Determine the (x, y) coordinate at the center of the cell enclosing the given text.  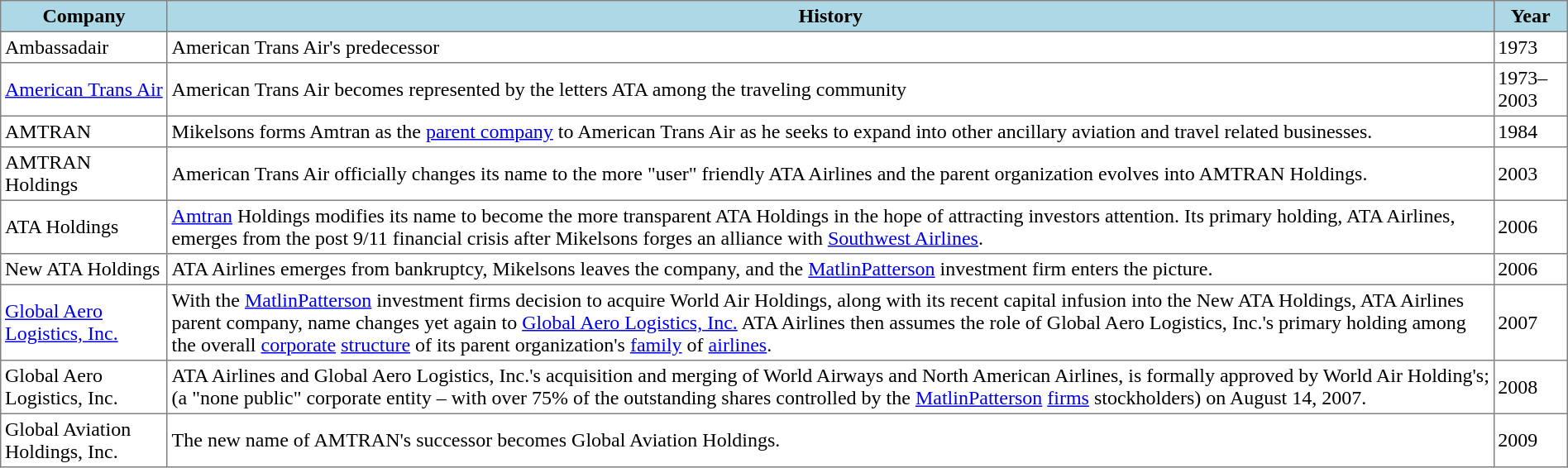
2007 (1530, 322)
Year (1530, 17)
ATA Holdings (84, 227)
ATA Airlines emerges from bankruptcy, Mikelsons leaves the company, and the MatlinPatterson investment firm enters the picture. (830, 270)
American Trans Air's predecessor (830, 47)
The new name of AMTRAN's successor becomes Global Aviation Holdings. (830, 440)
Global Aviation Holdings, Inc. (84, 440)
American Trans Air officially changes its name to the more "user" friendly ATA Airlines and the parent organization evolves into AMTRAN Holdings. (830, 174)
American Trans Air (84, 89)
1984 (1530, 131)
Company (84, 17)
American Trans Air becomes represented by the letters ATA among the traveling community (830, 89)
1973–2003 (1530, 89)
AMTRAN Holdings (84, 174)
Mikelsons forms Amtran as the parent company to American Trans Air as he seeks to expand into other ancillary aviation and travel related businesses. (830, 131)
2003 (1530, 174)
2008 (1530, 387)
Ambassadair (84, 47)
AMTRAN (84, 131)
2009 (1530, 440)
1973 (1530, 47)
New ATA Holdings (84, 270)
History (830, 17)
